Search for the cell housing the specified text and yield its (x, y) center coordinate. 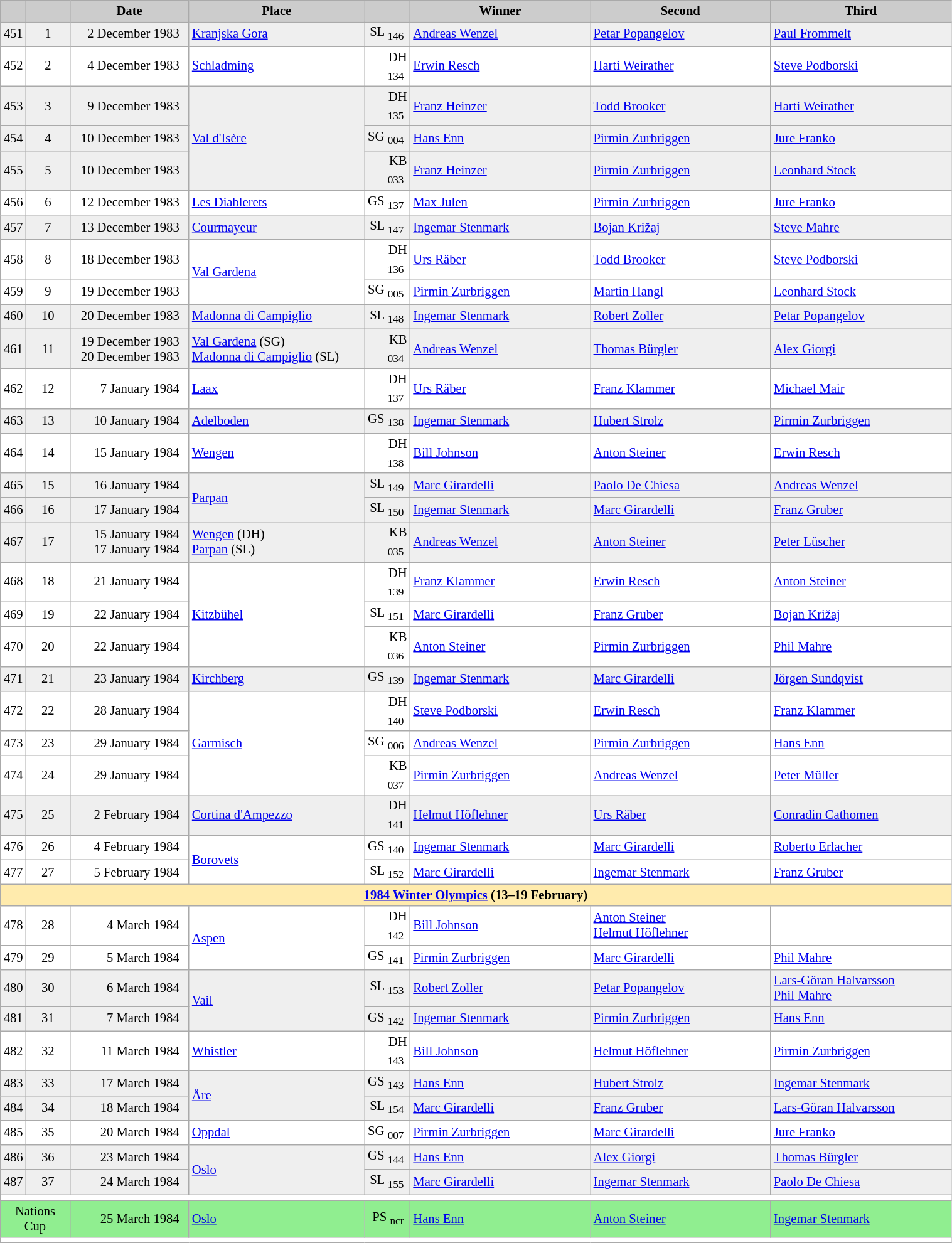
18 (48, 582)
457 (14, 227)
484 (14, 1108)
KB 036 (388, 646)
461 (14, 349)
Courmayeur (277, 227)
23 January 1984 (129, 679)
35 (48, 1132)
466 (14, 509)
DH 143 (388, 1050)
Peter Lüscher (861, 542)
SL 154 (388, 1108)
456 (14, 202)
33 (48, 1083)
20 December 1983 (129, 316)
486 (14, 1157)
468 (14, 582)
Paul Frommelt (861, 34)
462 (14, 388)
SL 155 (388, 1182)
Nations Cup (35, 1219)
485 (14, 1132)
Aspen (277, 937)
467 (14, 542)
Roberto Erlacher (861, 847)
DH 142 (388, 925)
32 (48, 1050)
16 January 1984 (129, 486)
460 (14, 316)
15 January 1984 (129, 453)
479 (14, 958)
PS ncr (388, 1219)
12 December 1983 (129, 202)
465 (14, 486)
9 December 1983 (129, 105)
477 (14, 872)
475 (14, 814)
GS 142 (388, 1019)
13 (48, 420)
469 (14, 614)
25 (48, 814)
26 (48, 847)
KB 035 (388, 542)
18 March 1984 (129, 1108)
7 January 1984 (129, 388)
Madonna di Campiglio (277, 316)
DH 137 (388, 388)
Jörgen Sundqvist (861, 679)
480 (14, 988)
22 (48, 710)
474 (14, 776)
GS 139 (388, 679)
37 (48, 1182)
34 (48, 1108)
GS 143 (388, 1083)
SG 004 (388, 138)
2 February 1984 (129, 814)
Val Gardena (SG) Madonna di Campiglio (SL) (277, 349)
Wengen (277, 453)
SL 148 (388, 316)
10 (48, 316)
SG 005 (388, 291)
Borovets (277, 860)
Max Julen (500, 202)
17 (48, 542)
Cortina d'Ampezzo (277, 814)
23 (48, 743)
Adelboden (277, 420)
482 (14, 1050)
27 (48, 872)
10 January 1984 (129, 420)
Parpan (277, 498)
DH 139 (388, 582)
Peter Müller (861, 776)
GS 138 (388, 420)
SL 153 (388, 988)
KB 034 (388, 349)
DH 135 (388, 105)
Place (277, 11)
Lars-Göran Halvarsson (861, 1108)
463 (14, 420)
8 (48, 260)
Oppdal (277, 1132)
21 (48, 679)
7 March 1984 (129, 1019)
7 (48, 227)
Garmisch (277, 743)
Åre (277, 1096)
Laax (277, 388)
Kranjska Gora (277, 34)
17 March 1984 (129, 1083)
SG 007 (388, 1132)
DH 141 (388, 814)
28 January 1984 (129, 710)
5 (48, 171)
36 (48, 1157)
478 (14, 925)
KB 033 (388, 171)
DH 140 (388, 710)
483 (14, 1083)
30 (48, 988)
18 December 1983 (129, 260)
2 (48, 67)
DH 136 (388, 260)
GS 141 (388, 958)
Third (861, 11)
Date (129, 11)
Val d'Isère (277, 138)
476 (14, 847)
GS 137 (388, 202)
Lars-Göran Halvarsson Phil Mahre (861, 988)
16 (48, 509)
4 December 1983 (129, 67)
29 (48, 958)
KB 037 (388, 776)
20 March 1984 (129, 1132)
SG 006 (388, 743)
15 January 1984 17 January 1984 (129, 542)
Whistler (277, 1050)
451 (14, 34)
12 (48, 388)
14 (48, 453)
452 (14, 67)
6 March 1984 (129, 988)
19 December 1983 (129, 291)
481 (14, 1019)
Anton Steiner Helmut Höflehner (680, 925)
15 (48, 486)
Winner (500, 11)
1984 Winter Olympics (13–19 February) (476, 895)
21 January 1984 (129, 582)
SL 146 (388, 34)
SL 152 (388, 872)
Michael Mair (861, 388)
23 March 1984 (129, 1157)
SL 147 (388, 227)
3 (48, 105)
GS 144 (388, 1157)
455 (14, 171)
Conradin Cathomen (861, 814)
SL 150 (388, 509)
19 (48, 614)
472 (14, 710)
Steve Mahre (861, 227)
473 (14, 743)
Martin Hangl (680, 291)
Val Gardena (277, 272)
458 (14, 260)
SL 151 (388, 614)
28 (48, 925)
20 (48, 646)
24 March 1984 (129, 1182)
4 (48, 138)
487 (14, 1182)
9 (48, 291)
454 (14, 138)
6 (48, 202)
DH 134 (388, 67)
2 December 1983 (129, 34)
471 (14, 679)
13 December 1983 (129, 227)
464 (14, 453)
4 February 1984 (129, 847)
Kirchberg (277, 679)
24 (48, 776)
470 (14, 646)
Les Diablerets (277, 202)
1 (48, 34)
4 March 1984 (129, 925)
31 (48, 1019)
5 March 1984 (129, 958)
SL 149 (388, 486)
5 February 1984 (129, 872)
459 (14, 291)
Wengen (DH) Parpan (SL) (277, 542)
17 January 1984 (129, 509)
DH 138 (388, 453)
19 December 1983 20 December 1983 (129, 349)
Schladming (277, 67)
Kitzbühel (277, 614)
GS 140 (388, 847)
25 March 1984 (129, 1219)
11 March 1984 (129, 1050)
453 (14, 105)
11 (48, 349)
Second (680, 11)
Vail (277, 1000)
